Identify which cell holds the provided text, then report its [x, y] central coordinate. 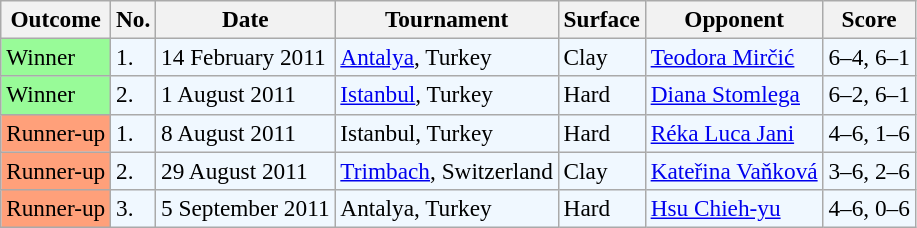
4–6, 0–6 [869, 208]
8 August 2011 [246, 133]
5 September 2011 [246, 208]
Tournament [446, 19]
6–4, 6–1 [869, 57]
3–6, 2–6 [869, 170]
Kateřina Vaňková [734, 170]
6–2, 6–1 [869, 95]
Réka Luca Jani [734, 133]
Opponent [734, 19]
4–6, 1–6 [869, 133]
Surface [602, 19]
29 August 2011 [246, 170]
3. [134, 208]
14 February 2011 [246, 57]
Hsu Chieh-yu [734, 208]
Score [869, 19]
Date [246, 19]
Trimbach, Switzerland [446, 170]
Outcome [56, 19]
1 August 2011 [246, 95]
Teodora Mirčić [734, 57]
No. [134, 19]
Diana Stomlega [734, 95]
